Search for the cell housing the specified text and yield its [x, y] center coordinate. 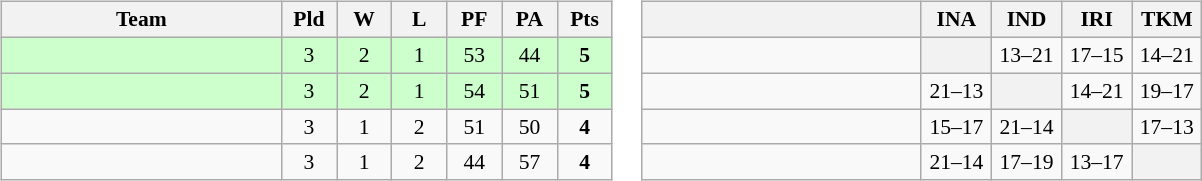
13–21 [1026, 55]
TKM [1167, 20]
IRI [1097, 20]
50 [530, 127]
21–13 [956, 91]
Team [141, 20]
W [364, 20]
IND [1026, 20]
17–19 [1026, 162]
17–15 [1097, 55]
54 [474, 91]
19–17 [1167, 91]
53 [474, 55]
PF [474, 20]
INA [956, 20]
17–13 [1167, 127]
57 [530, 162]
L [420, 20]
PA [530, 20]
Pld [308, 20]
15–17 [956, 127]
13–17 [1097, 162]
Pts [584, 20]
